Pinpoint the cell where the given text exists, returning its [X, Y] midpoint coordinate. 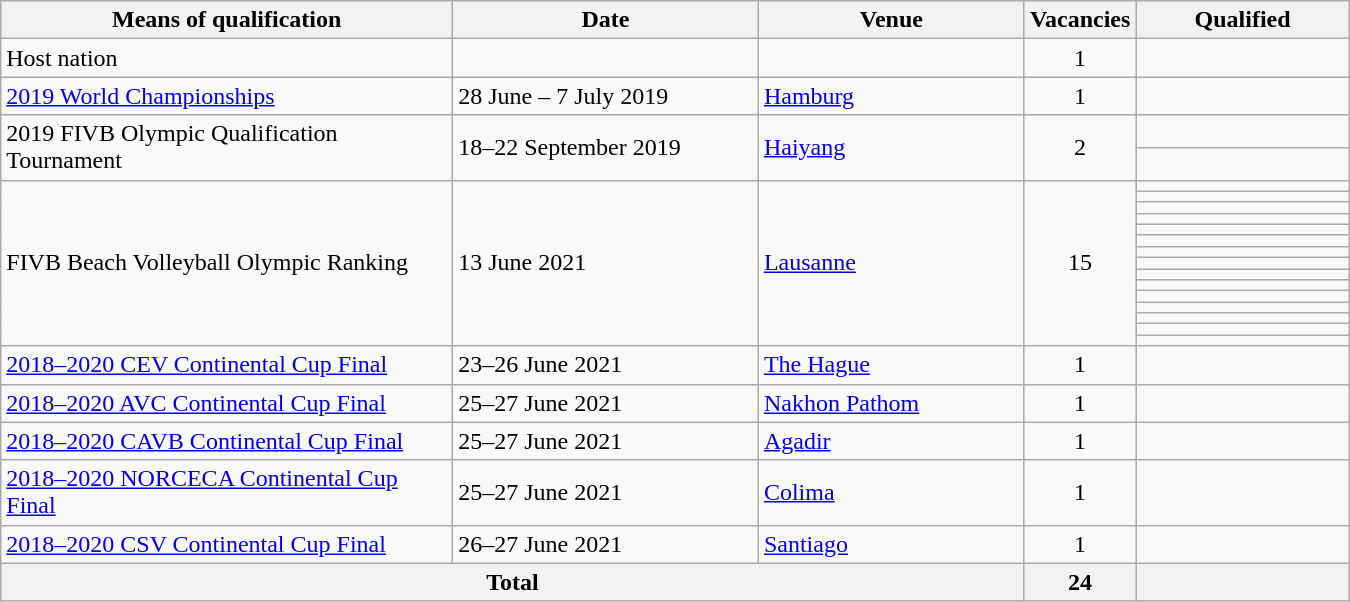
2018–2020 CEV Continental Cup Final [227, 365]
Vacancies [1080, 20]
2018–2020 CAVB Continental Cup Final [227, 441]
2018–2020 AVC Continental Cup Final [227, 403]
Total [513, 582]
2018–2020 CSV Continental Cup Final [227, 544]
Colima [891, 492]
2018–2020 NORCECA Continental Cup Final [227, 492]
23–26 June 2021 [606, 365]
28 June – 7 July 2019 [606, 96]
24 [1080, 582]
13 June 2021 [606, 263]
Hamburg [891, 96]
2019 World Championships [227, 96]
Qualified [1242, 20]
FIVB Beach Volleyball Olympic Ranking [227, 263]
Host nation [227, 58]
Nakhon Pathom [891, 403]
2019 FIVB Olympic Qualification Tournament [227, 148]
15 [1080, 263]
Santiago [891, 544]
Lausanne [891, 263]
18–22 September 2019 [606, 148]
The Hague [891, 365]
Date [606, 20]
Venue [891, 20]
26–27 June 2021 [606, 544]
Means of qualification [227, 20]
Agadir [891, 441]
Haiyang [891, 148]
2 [1080, 148]
